Search for the cell housing the specified text and yield its [x, y] center coordinate. 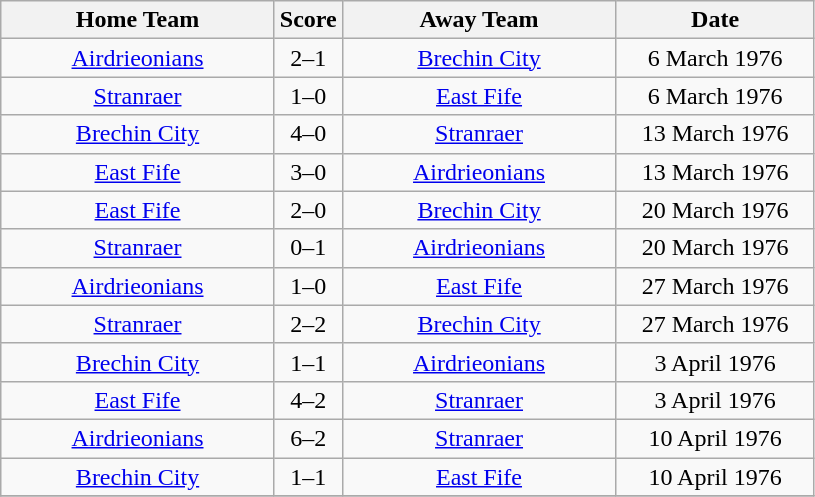
2–1 [308, 58]
2–0 [308, 210]
2–2 [308, 324]
4–0 [308, 134]
3–0 [308, 172]
6–2 [308, 438]
Home Team [138, 20]
0–1 [308, 248]
Score [308, 20]
Date [716, 20]
4–2 [308, 400]
Away Team [479, 20]
